From the cell containing the given text, extract its center point as (x, y) coordinate. 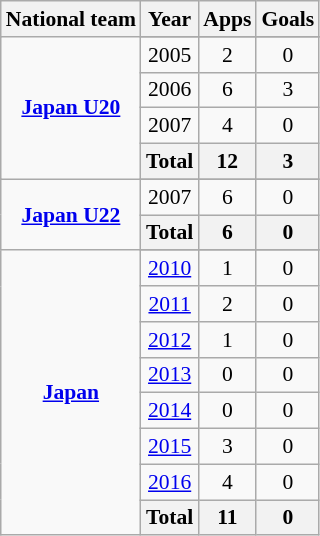
2005 (170, 55)
Japan U20 (71, 108)
2006 (170, 90)
Year (170, 19)
2016 (170, 482)
12 (227, 162)
2010 (170, 269)
Japan (71, 394)
Japan U22 (71, 214)
Goals (288, 19)
Apps (227, 19)
2011 (170, 304)
2014 (170, 411)
11 (227, 518)
2013 (170, 375)
National team (71, 19)
2012 (170, 340)
2015 (170, 447)
